Output the [x, y] coordinate of the center of the cell containing the given text.  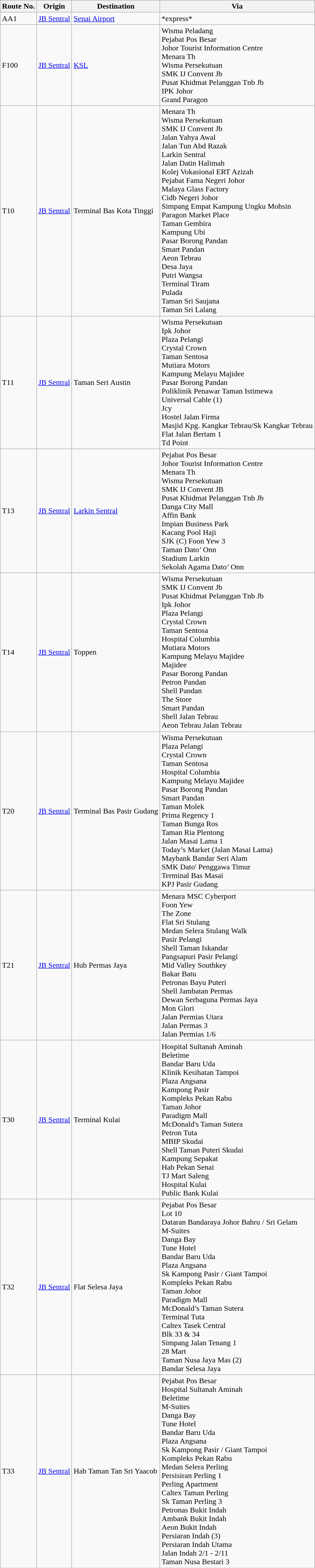
T14 [19, 652]
Larkin Sentral [116, 511]
Senai Airport [116, 19]
AA1 [19, 19]
Taman Seri Austin [116, 382]
Hub Permas Jaya [116, 965]
T21 [19, 965]
Destination [116, 6]
KSL [116, 65]
Hab Taman Tan Sri Yaacob [116, 1471]
T10 [19, 211]
Toppen [116, 652]
T11 [19, 382]
T33 [19, 1471]
T30 [19, 1120]
Via [237, 6]
Flat Selesa Jaya [116, 1287]
Terminal Kulai [116, 1120]
T32 [19, 1287]
F100 [19, 65]
Origin [54, 6]
Terminal Bas Kota Tinggi [116, 211]
*express* [237, 19]
T20 [19, 811]
Terminal Bas Pasir Gudang [116, 811]
Route No. [19, 6]
T13 [19, 511]
